Return (x, y) of the center of cell containing provided text 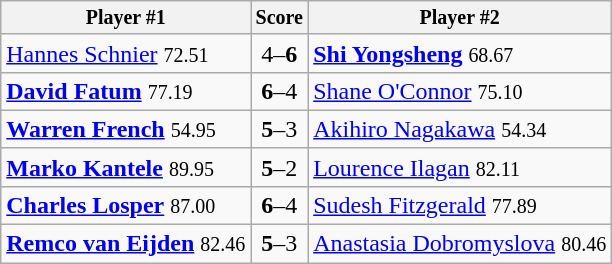
Player #2 (460, 18)
Hannes Schnier 72.51 (126, 53)
Anastasia Dobromyslova 80.46 (460, 244)
Akihiro Nagakawa 54.34 (460, 129)
Lourence Ilagan 82.11 (460, 167)
Remco van Eijden 82.46 (126, 244)
Shi Yongsheng 68.67 (460, 53)
Marko Kantele 89.95 (126, 167)
Player #1 (126, 18)
Score (280, 18)
David Fatum 77.19 (126, 91)
4–6 (280, 53)
Charles Losper 87.00 (126, 205)
Sudesh Fitzgerald 77.89 (460, 205)
5–2 (280, 167)
Warren French 54.95 (126, 129)
Shane O'Connor 75.10 (460, 91)
